Extract the [x, y] coordinate from the center of the cell holding the provided text.  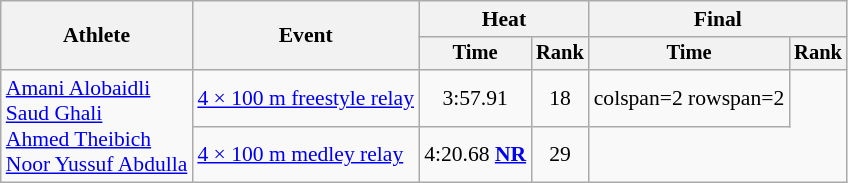
18 [560, 98]
Heat [504, 19]
Final [718, 19]
4 × 100 m medley relay [306, 155]
3:57.91 [475, 98]
Amani AlobaidliSaud GhaliAhmed TheibichNoor Yussuf Abdulla [97, 126]
4:20.68 NR [475, 155]
Event [306, 36]
4 × 100 m freestyle relay [306, 98]
Athlete [97, 36]
colspan=2 rowspan=2 [690, 98]
29 [560, 155]
